From the cell containing the given text, extract its center point as (x, y) coordinate. 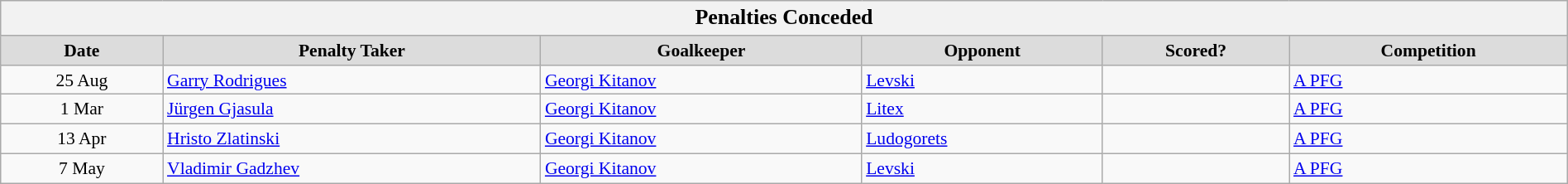
Goalkeeper (701, 51)
Penalty Taker (352, 51)
Hristo Zlatinski (352, 139)
Scored? (1196, 51)
13 Apr (82, 139)
25 Aug (82, 80)
Date (82, 51)
Opponent (982, 51)
Competition (1428, 51)
Ludogorets (982, 139)
7 May (82, 169)
Jürgen Gjasula (352, 109)
Vladimir Gadzhev (352, 169)
Litex (982, 109)
Garry Rodrigues (352, 80)
Penalties Conceded (784, 18)
1 Mar (82, 109)
